Identify which cell holds the provided text, then report its [X, Y] central coordinate. 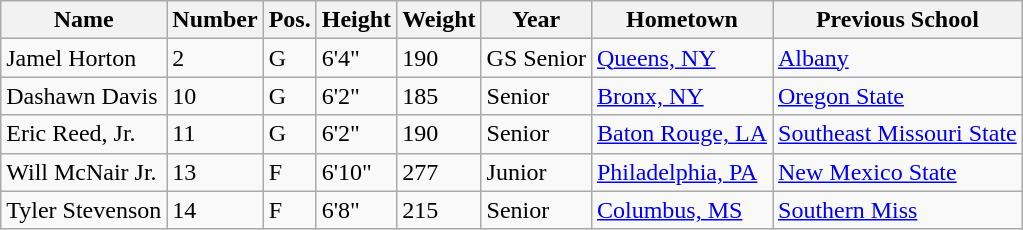
14 [215, 210]
Height [356, 20]
Bronx, NY [682, 96]
Eric Reed, Jr. [84, 134]
Albany [897, 58]
GS Senior [536, 58]
Oregon State [897, 96]
Year [536, 20]
Number [215, 20]
Pos. [290, 20]
Jamel Horton [84, 58]
New Mexico State [897, 172]
6'10" [356, 172]
Southeast Missouri State [897, 134]
Queens, NY [682, 58]
11 [215, 134]
6'4" [356, 58]
Name [84, 20]
277 [439, 172]
6'8" [356, 210]
Southern Miss [897, 210]
215 [439, 210]
Junior [536, 172]
Hometown [682, 20]
Columbus, MS [682, 210]
Tyler Stevenson [84, 210]
Dashawn Davis [84, 96]
Baton Rouge, LA [682, 134]
Weight [439, 20]
185 [439, 96]
Will McNair Jr. [84, 172]
Philadelphia, PA [682, 172]
13 [215, 172]
2 [215, 58]
10 [215, 96]
Previous School [897, 20]
